Find where the given text appears and provide that cell's center as (x, y) coordinate. 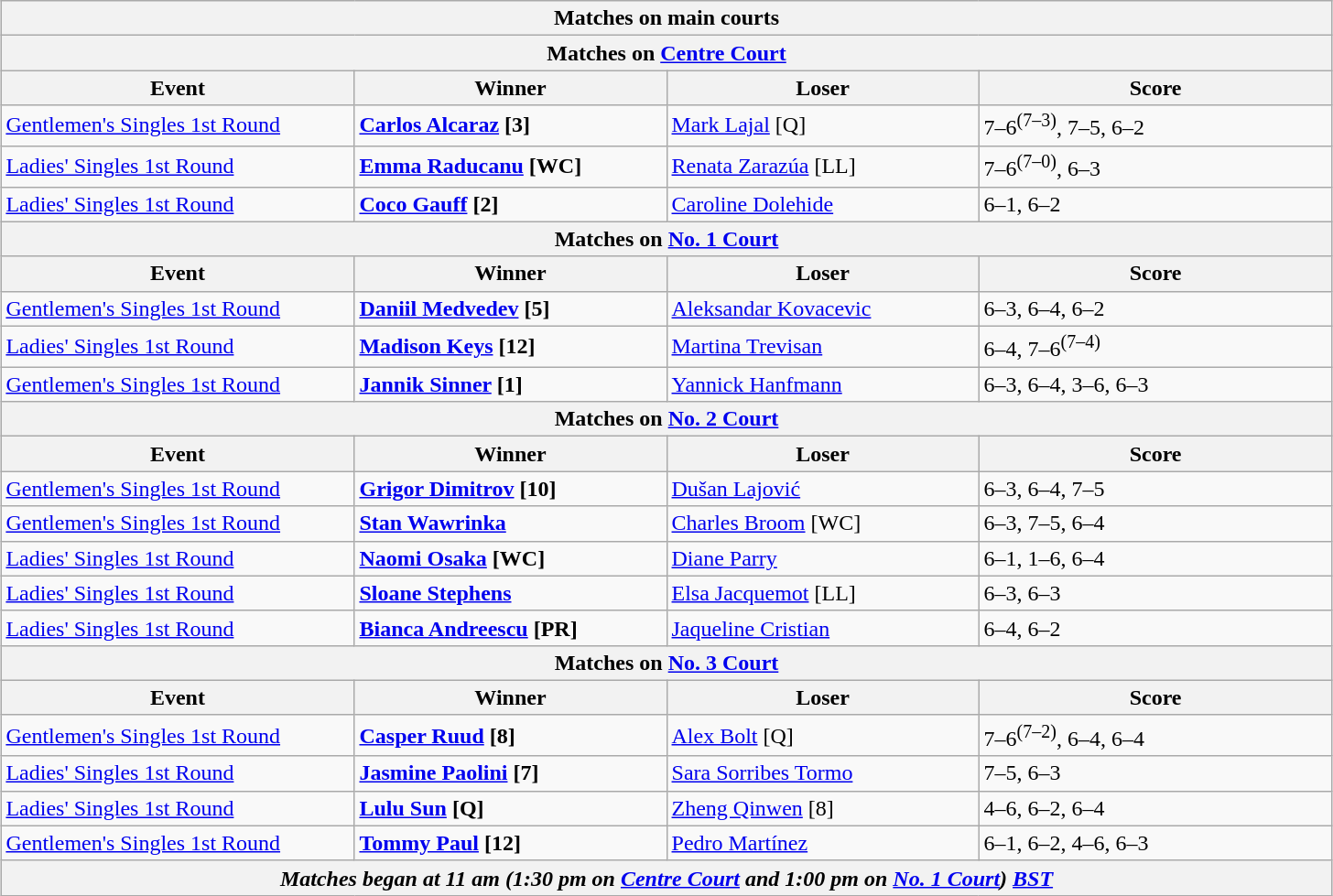
Sloane Stephens (511, 593)
Mark Lajal [Q] (822, 126)
Alex Bolt [Q] (822, 736)
Elsa Jacquemot [LL] (822, 593)
Pedro Martínez (822, 843)
Matches began at 11 am (1:30 pm on Centre Court and 1:00 pm on No. 1 Court) BST (666, 878)
Caroline Dolehide (822, 204)
6–1, 6–2 (1155, 204)
Jaqueline Cristian (822, 628)
Matches on No. 2 Court (666, 419)
6–3, 6–3 (1155, 593)
6–1, 1–6, 6–4 (1155, 558)
7–6(7–3), 7–5, 6–2 (1155, 126)
Emma Raducanu [WC] (511, 167)
Yannick Hanfmann (822, 384)
7–6(7–2), 6–4, 6–4 (1155, 736)
Renata Zarazúa [LL] (822, 167)
Jasmine Paolini [7] (511, 773)
Naomi Osaka [WC] (511, 558)
6–3, 6–4, 7–5 (1155, 489)
Carlos Alcaraz [3] (511, 126)
Matches on No. 1 Court (666, 239)
4–6, 6–2, 6–4 (1155, 808)
Dušan Lajović (822, 489)
Charles Broom [WC] (822, 524)
Lulu Sun [Q] (511, 808)
Stan Wawrinka (511, 524)
6–1, 6–2, 4–6, 6–3 (1155, 843)
Diane Parry (822, 558)
Madison Keys [12] (511, 346)
6–3, 6–4, 6–2 (1155, 308)
Jannik Sinner [1] (511, 384)
Daniil Medvedev [5] (511, 308)
7–5, 6–3 (1155, 773)
6–4, 6–2 (1155, 628)
Tommy Paul [12] (511, 843)
6–4, 7–6(7–4) (1155, 346)
Aleksandar Kovacevic (822, 308)
6–3, 6–4, 3–6, 6–3 (1155, 384)
Casper Ruud [8] (511, 736)
Sara Sorribes Tormo (822, 773)
Matches on main courts (666, 18)
Grigor Dimitrov [10] (511, 489)
Zheng Qinwen [8] (822, 808)
Bianca Andreescu [PR] (511, 628)
7–6(7–0), 6–3 (1155, 167)
6–3, 7–5, 6–4 (1155, 524)
Coco Gauff [2] (511, 204)
Matches on No. 3 Court (666, 663)
Martina Trevisan (822, 346)
Matches on Centre Court (666, 53)
